Search for the cell housing the specified text and yield its (x, y) center coordinate. 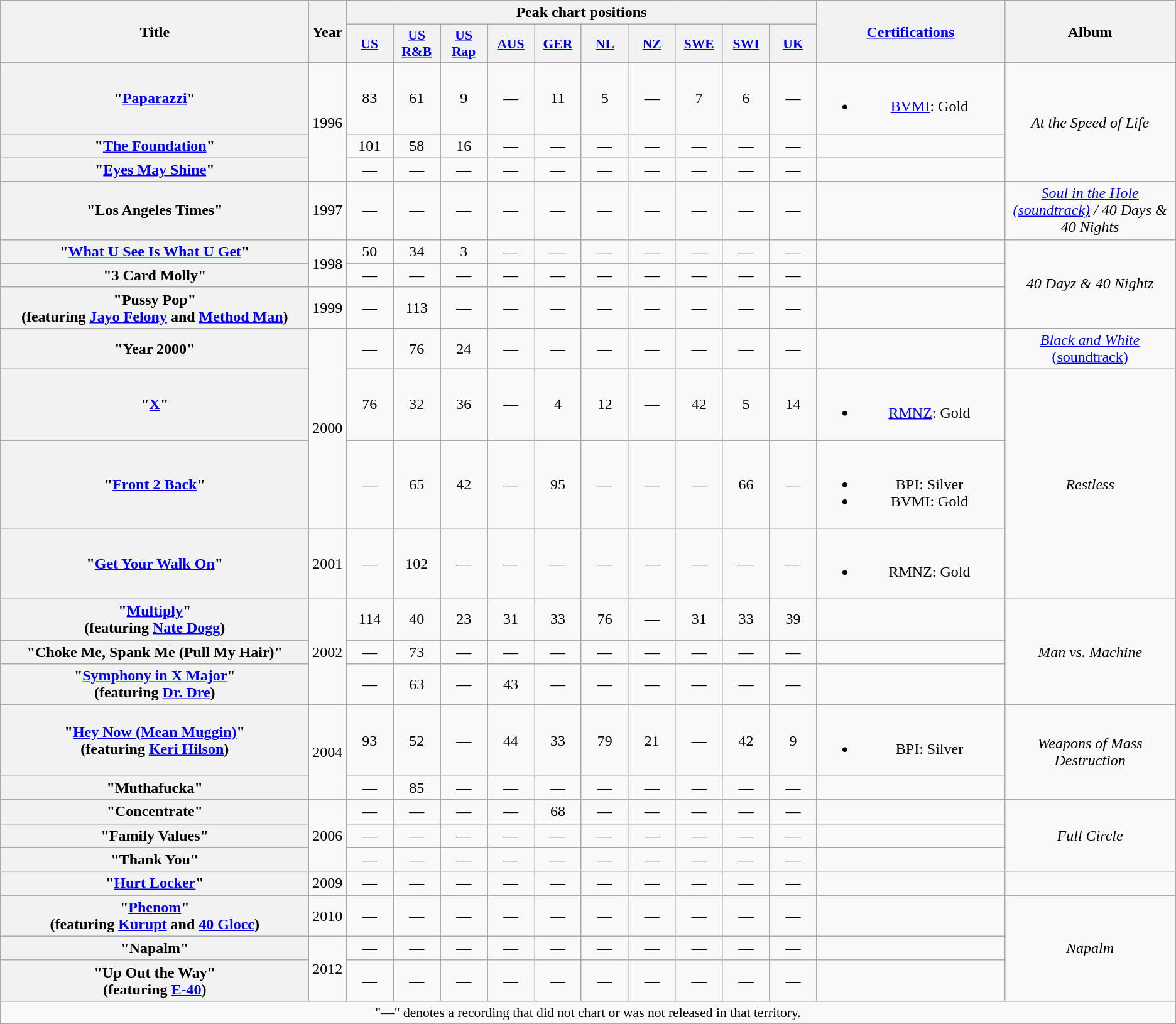
"X" (155, 405)
UK (793, 44)
102 (417, 564)
USRap (464, 44)
65 (417, 484)
NZ (652, 44)
1997 (328, 210)
"Eyes May Shine" (155, 170)
"Concentrate" (155, 812)
1996 (328, 122)
AUS (511, 44)
101 (369, 146)
"Muthafucka" (155, 788)
"Year 2000" (155, 348)
3 (464, 251)
"Up Out the Way"(featuring E-40) (155, 980)
Weapons of Mass Destruction (1090, 753)
"Thank You" (155, 859)
Certifications (911, 31)
"The Foundation" (155, 146)
12 (604, 405)
"Multiply"(featuring Nate Dogg) (155, 619)
95 (558, 484)
"—" denotes a recording that did not chart or was not released in that territory. (588, 1012)
16 (464, 146)
1999 (328, 308)
"Front 2 Back" (155, 484)
Soul in the Hole (soundtrack) / 40 Days & 40 Nights (1090, 210)
1998 (328, 263)
52 (417, 740)
2000 (328, 428)
14 (793, 405)
23 (464, 619)
36 (464, 405)
4 (558, 405)
44 (511, 740)
43 (511, 685)
USR&B (417, 44)
6 (746, 98)
US (369, 44)
40 (417, 619)
66 (746, 484)
Restless (1090, 484)
2009 (328, 883)
83 (369, 98)
"Los Angeles Times" (155, 210)
"Paparazzi" (155, 98)
2010 (328, 916)
At the Speed of Life (1090, 122)
21 (652, 740)
Black and White (soundtrack) (1090, 348)
Full Circle (1090, 836)
"Napalm" (155, 948)
"Hurt Locker" (155, 883)
"3 Card Molly" (155, 275)
39 (793, 619)
BPI: Silver (911, 740)
Year (328, 31)
Album (1090, 31)
79 (604, 740)
"Symphony in X Major"(featuring Dr. Dre) (155, 685)
113 (417, 308)
24 (464, 348)
"Hey Now (Mean Muggin)"(featuring Keri Hilson) (155, 740)
11 (558, 98)
2004 (328, 753)
40 Dayz & 40 Nightz (1090, 284)
7 (699, 98)
50 (369, 251)
2012 (328, 969)
NL (604, 44)
Peak chart positions (582, 13)
2006 (328, 836)
Napalm (1090, 948)
"What U See Is What U Get" (155, 251)
"Family Values" (155, 836)
34 (417, 251)
BPI: SilverBVMI: Gold (911, 484)
73 (417, 652)
63 (417, 685)
61 (417, 98)
68 (558, 812)
SWI (746, 44)
2002 (328, 652)
93 (369, 740)
114 (369, 619)
SWE (699, 44)
BVMI: Gold (911, 98)
Man vs. Machine (1090, 652)
85 (417, 788)
"Choke Me, Spank Me (Pull My Hair)" (155, 652)
"Get Your Walk On" (155, 564)
32 (417, 405)
2001 (328, 564)
58 (417, 146)
"Pussy Pop"(featuring Jayo Felony and Method Man) (155, 308)
"Phenom"(featuring Kurupt and 40 Glocc) (155, 916)
Title (155, 31)
GER (558, 44)
